Capture the cell that displays the provided text and extract its [x, y] central coordinate. 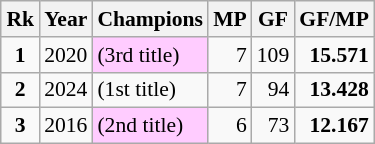
12.167 [334, 126]
13.428 [334, 90]
1 [20, 55]
Rk [20, 19]
3 [20, 126]
6 [230, 126]
2020 [66, 55]
2024 [66, 90]
109 [274, 55]
GF/MP [334, 19]
2016 [66, 126]
73 [274, 126]
2 [20, 90]
15.571 [334, 55]
Year [66, 19]
MP [230, 19]
94 [274, 90]
(3rd title) [150, 55]
(1st title) [150, 90]
Champions [150, 19]
(2nd title) [150, 126]
GF [274, 19]
